Provide the [x, y] coordinate of the cell's center where the given text is located.  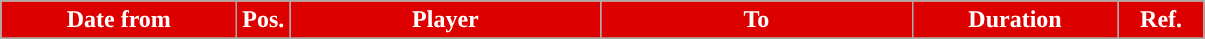
Duration [1015, 20]
Ref. [1161, 20]
To [756, 20]
Player [446, 20]
Pos. [264, 20]
Date from [119, 20]
